From the cell containing the given text, extract its center point as (X, Y) coordinate. 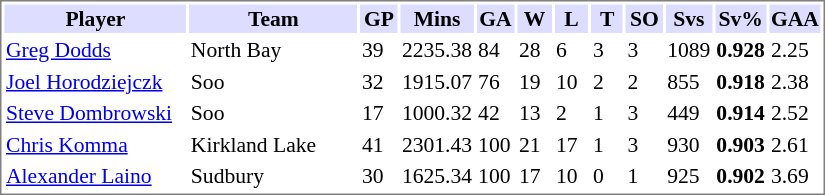
Team (273, 18)
76 (496, 82)
Mins (436, 18)
2301.43 (436, 144)
0.914 (741, 113)
Player (95, 18)
6 (571, 50)
Greg Dodds (95, 50)
0.903 (741, 144)
Kirkland Lake (273, 144)
13 (534, 113)
21 (534, 144)
1000.32 (436, 113)
925 (689, 176)
1915.07 (436, 82)
Sudbury (273, 176)
41 (378, 144)
Steve Dombrowski (95, 113)
GP (378, 18)
1625.34 (436, 176)
2.25 (794, 50)
GA (496, 18)
Svs (689, 18)
Joel Horodziejczk (95, 82)
0.902 (741, 176)
30 (378, 176)
84 (496, 50)
Alexander Laino (95, 176)
0 (608, 176)
2.38 (794, 82)
32 (378, 82)
1089 (689, 50)
2.61 (794, 144)
Chris Komma (95, 144)
North Bay (273, 50)
39 (378, 50)
2.52 (794, 113)
Sv% (741, 18)
L (571, 18)
0.928 (741, 50)
2235.38 (436, 50)
W (534, 18)
GAA (794, 18)
28 (534, 50)
19 (534, 82)
3.69 (794, 176)
930 (689, 144)
T (608, 18)
449 (689, 113)
855 (689, 82)
0.918 (741, 82)
42 (496, 113)
SO (644, 18)
